Provide the (x, y) coordinate of the cell's center where the given text is located.  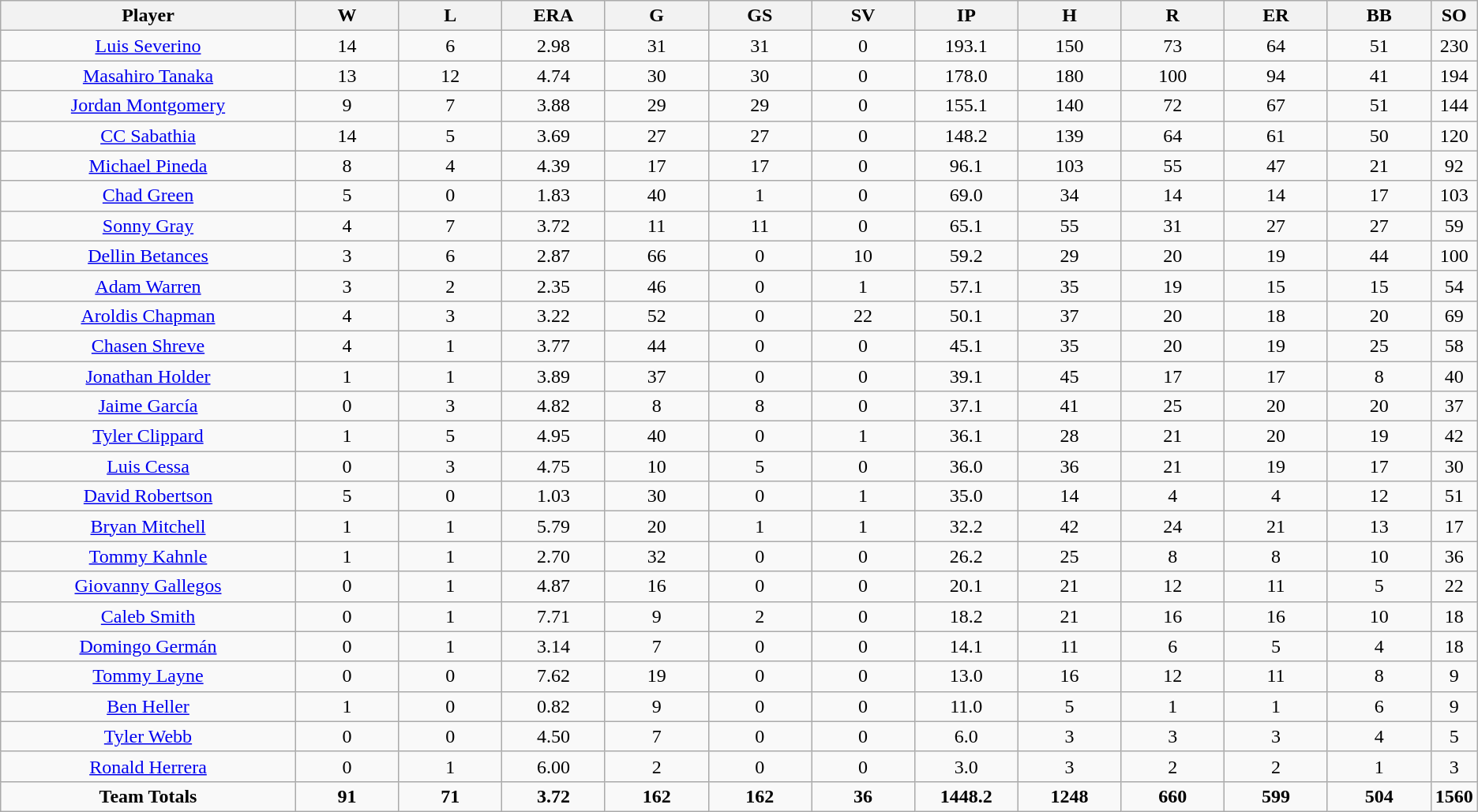
144 (1454, 106)
4.75 (554, 466)
139 (1069, 136)
59.2 (966, 256)
2.98 (554, 46)
Masahiro Tanaka (148, 76)
0.82 (554, 706)
194 (1454, 76)
ERA (554, 16)
7.62 (554, 676)
6.00 (554, 766)
32.2 (966, 526)
Luis Cessa (148, 466)
2.70 (554, 556)
4.74 (554, 76)
Dellin Betances (148, 256)
Chad Green (148, 196)
1.83 (554, 196)
92 (1454, 166)
ER (1276, 16)
45 (1069, 376)
94 (1276, 76)
W (347, 16)
H (1069, 16)
Player (148, 16)
57.1 (966, 286)
SV (864, 16)
7.71 (554, 616)
Giovanny Gallegos (148, 586)
Tommy Layne (148, 676)
Adam Warren (148, 286)
50.1 (966, 316)
193.1 (966, 46)
67 (1276, 106)
IP (966, 16)
Sonny Gray (148, 226)
32 (657, 556)
4.95 (554, 436)
120 (1454, 136)
Tommy Kahnle (148, 556)
3.89 (554, 376)
59 (1454, 226)
91 (347, 796)
L (450, 16)
Aroldis Chapman (148, 316)
Jaime García (148, 406)
6.0 (966, 736)
18.2 (966, 616)
G (657, 16)
52 (657, 316)
4.50 (554, 736)
3.77 (554, 346)
Ronald Herrera (148, 766)
5.79 (554, 526)
David Robertson (148, 496)
3.69 (554, 136)
R (1173, 16)
73 (1173, 46)
Chasen Shreve (148, 346)
11.0 (966, 706)
66 (657, 256)
4.87 (554, 586)
69 (1454, 316)
Michael Pineda (148, 166)
Tyler Webb (148, 736)
3.22 (554, 316)
Luis Severino (148, 46)
47 (1276, 166)
65.1 (966, 226)
36.0 (966, 466)
28 (1069, 436)
660 (1173, 796)
Tyler Clippard (148, 436)
61 (1276, 136)
50 (1379, 136)
599 (1276, 796)
35.0 (966, 496)
504 (1379, 796)
54 (1454, 286)
1448.2 (966, 796)
180 (1069, 76)
SO (1454, 16)
71 (450, 796)
Ben Heller (148, 706)
1560 (1454, 796)
178.0 (966, 76)
4.82 (554, 406)
69.0 (966, 196)
BB (1379, 16)
1.03 (554, 496)
140 (1069, 106)
34 (1069, 196)
14.1 (966, 646)
CC Sabathia (148, 136)
Caleb Smith (148, 616)
24 (1173, 526)
72 (1173, 106)
36.1 (966, 436)
Jordan Montgomery (148, 106)
150 (1069, 46)
GS (760, 16)
Domingo Germán (148, 646)
3.88 (554, 106)
26.2 (966, 556)
39.1 (966, 376)
155.1 (966, 106)
3.14 (554, 646)
96.1 (966, 166)
13.0 (966, 676)
Bryan Mitchell (148, 526)
2.35 (554, 286)
4.39 (554, 166)
Team Totals (148, 796)
2.87 (554, 256)
45.1 (966, 346)
46 (657, 286)
1248 (1069, 796)
148.2 (966, 136)
37.1 (966, 406)
58 (1454, 346)
Jonathan Holder (148, 376)
20.1 (966, 586)
230 (1454, 46)
3.0 (966, 766)
